Output the (x, y) coordinate of the center of the cell containing the given text.  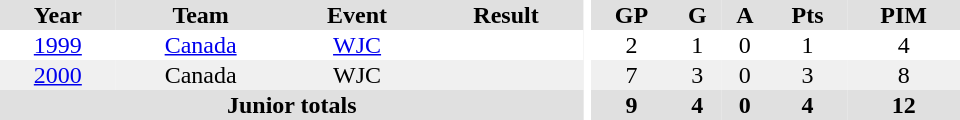
12 (904, 105)
Result (506, 15)
7 (631, 75)
Year (58, 15)
9 (631, 105)
1999 (58, 45)
Team (201, 15)
Junior totals (292, 105)
Pts (808, 15)
A (745, 15)
8 (904, 75)
PIM (904, 15)
Event (358, 15)
2000 (58, 75)
2 (631, 45)
GP (631, 15)
G (698, 15)
